Capture the cell that displays the provided text and extract its [X, Y] central coordinate. 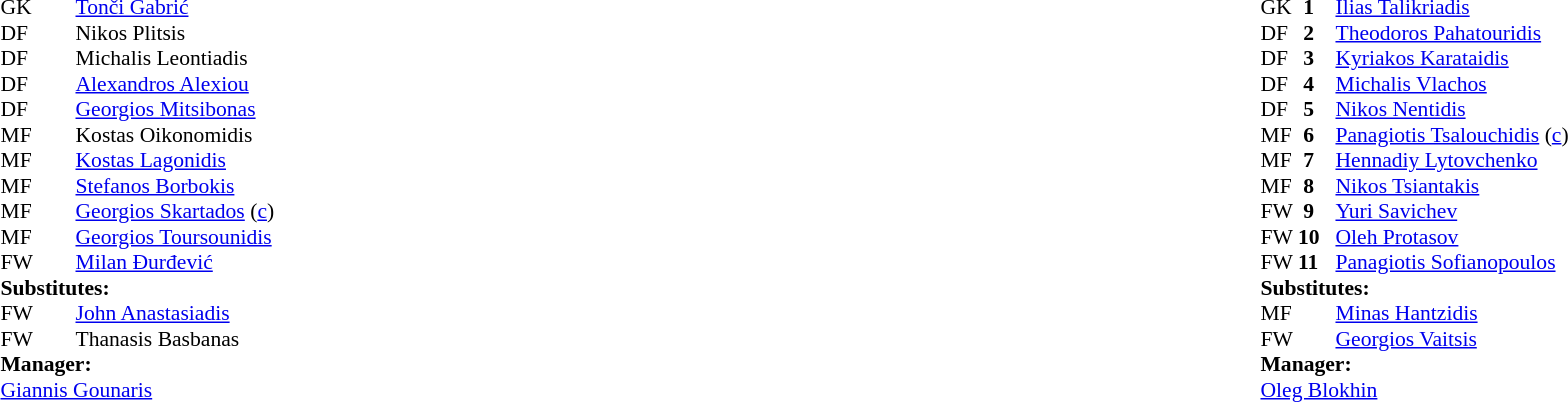
Michalis Vlachos [1452, 84]
Milan Đurđević [176, 263]
Michalis Leontiadis [176, 59]
Panagiotis Sofianopoulos [1452, 263]
Nikos Nentidis [1452, 109]
4 [1317, 84]
Kostas Lagonidis [176, 161]
Yuri Savichev [1452, 211]
Nikos Plitsis [176, 33]
Minas Hantzidis [1452, 313]
Thanasis Basbanas [176, 339]
Theodoros Pahatouridis [1452, 33]
10 [1317, 237]
5 [1317, 109]
Kyriakos Karataidis [1452, 59]
Hennadiy Lytovchenko [1452, 161]
Georgios Vaitsis [1452, 339]
Georgios Toursounidis [176, 237]
3 [1317, 59]
2 [1317, 33]
6 [1317, 135]
Manager: [140, 365]
Panagiotis Tsalouchidis (c) [1452, 135]
Alexandros Alexiou [176, 84]
Georgios Mitsibonas [176, 109]
7 [1317, 161]
Kostas Oikonomidis [176, 135]
9 [1317, 211]
Substitutes: [140, 288]
8 [1317, 186]
Stefanos Borbokis [176, 186]
Georgios Skartados (c) [176, 211]
John Anastasiadis [176, 313]
Oleh Protasov [1452, 237]
11 [1317, 263]
Nikos Tsiantakis [1452, 186]
